For the text-containing cell, return its midpoint in [x, y] coordinate format. 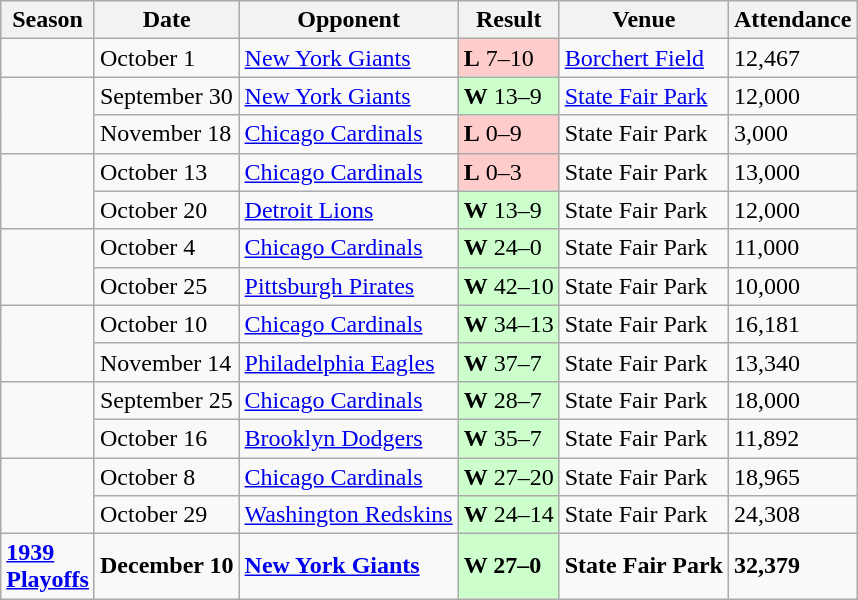
November 18 [166, 134]
L 0–3 [508, 172]
W 42–10 [508, 286]
12,467 [793, 58]
October 16 [166, 438]
L 0–9 [508, 134]
Brooklyn Dodgers [348, 438]
November 14 [166, 362]
W 27–20 [508, 477]
1939 Playoffs [48, 566]
October 4 [166, 248]
Result [508, 20]
13,340 [793, 362]
13,000 [793, 172]
Attendance [793, 20]
W 27–0 [508, 566]
W 28–7 [508, 400]
October 13 [166, 172]
Detroit Lions [348, 210]
Date [166, 20]
December 10 [166, 566]
October 25 [166, 286]
Philadelphia Eagles [348, 362]
18,965 [793, 477]
L 7–10 [508, 58]
October 1 [166, 58]
Season [48, 20]
October 8 [166, 477]
Borchert Field [644, 58]
October 29 [166, 515]
24,308 [793, 515]
W 34–13 [508, 324]
Pittsburgh Pirates [348, 286]
October 20 [166, 210]
11,000 [793, 248]
October 10 [166, 324]
16,181 [793, 324]
W 37–7 [508, 362]
September 25 [166, 400]
W 35–7 [508, 438]
32,379 [793, 566]
3,000 [793, 134]
18,000 [793, 400]
W 24–0 [508, 248]
10,000 [793, 286]
W 24–14 [508, 515]
11,892 [793, 438]
Opponent [348, 20]
September 30 [166, 96]
Venue [644, 20]
Washington Redskins [348, 515]
